Return the (x, y) coordinate for the center point of the cell that contains the specified text.  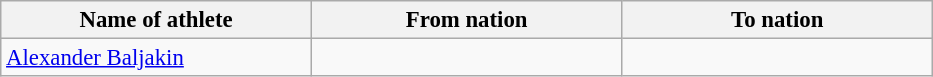
Name of athlete (156, 20)
To nation (778, 20)
From nation (466, 20)
Alexander Baljakin (156, 58)
